From the cell containing the given text, extract its center point as (X, Y) coordinate. 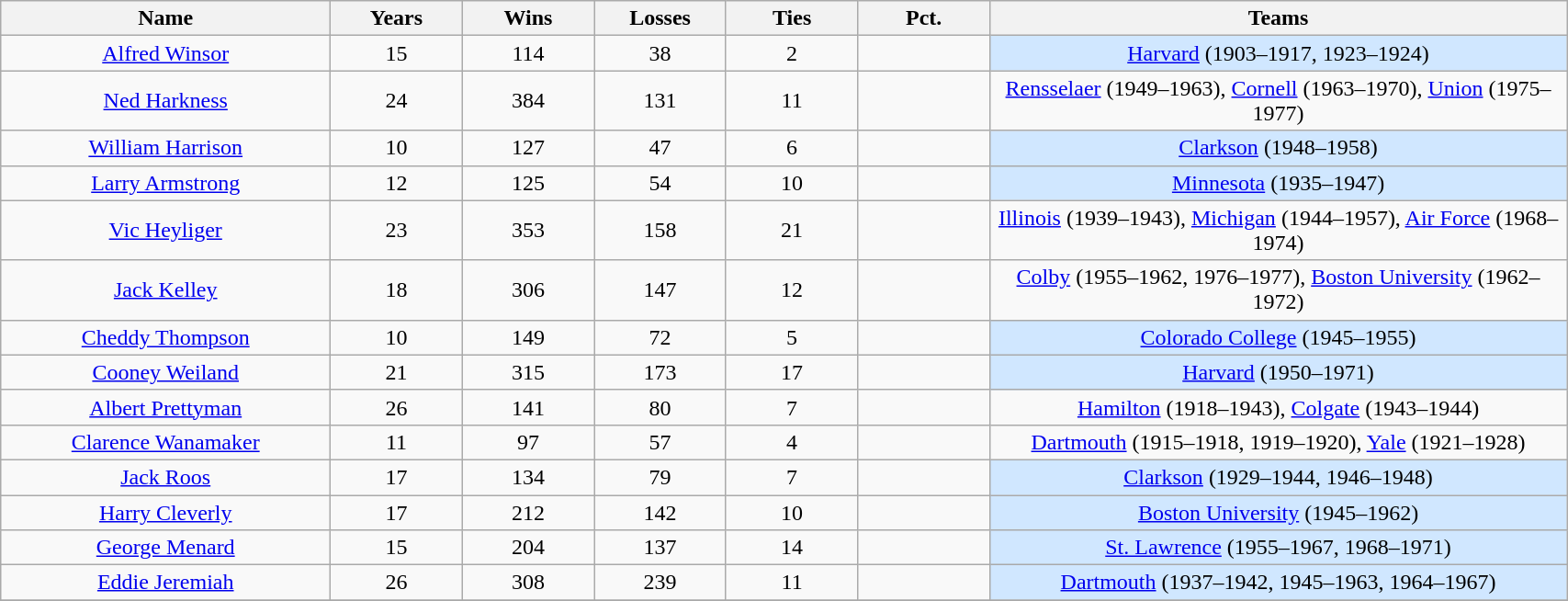
79 (660, 477)
57 (660, 442)
141 (528, 407)
Eddie Jeremiah (165, 583)
Harvard (1950–1971) (1278, 372)
47 (660, 148)
142 (660, 512)
38 (660, 53)
2 (792, 53)
173 (660, 372)
Colby (1955–1962, 1976–1977), Boston University (1962–1972) (1278, 290)
Losses (660, 18)
239 (660, 583)
Minnesota (1935–1947) (1278, 183)
Hamilton (1918–1943), Colgate (1943–1944) (1278, 407)
14 (792, 548)
Rensselaer (1949–1963), Cornell (1963–1970), Union (1975–1977) (1278, 101)
147 (660, 290)
97 (528, 442)
114 (528, 53)
Larry Armstrong (165, 183)
23 (397, 230)
6 (792, 148)
137 (660, 548)
Cooney Weiland (165, 372)
Dartmouth (1937–1942, 1945–1963, 1964–1967) (1278, 583)
Harvard (1903–1917, 1923–1924) (1278, 53)
Vic Heyliger (165, 230)
54 (660, 183)
Illinois (1939–1943), Michigan (1944–1957), Air Force (1968–1974) (1278, 230)
308 (528, 583)
Colorado College (1945–1955) (1278, 337)
Jack Kelley (165, 290)
Boston University (1945–1962) (1278, 512)
306 (528, 290)
St. Lawrence (1955–1967, 1968–1971) (1278, 548)
149 (528, 337)
353 (528, 230)
Clarence Wanamaker (165, 442)
127 (528, 148)
Wins (528, 18)
384 (528, 101)
Jack Roos (165, 477)
131 (660, 101)
80 (660, 407)
4 (792, 442)
Alfred Winsor (165, 53)
Clarkson (1929–1944, 1946–1948) (1278, 477)
Name (165, 18)
134 (528, 477)
Dartmouth (1915–1918, 1919–1920), Yale (1921–1928) (1278, 442)
315 (528, 372)
Pct. (924, 18)
Cheddy Thompson (165, 337)
125 (528, 183)
18 (397, 290)
Harry Cleverly (165, 512)
158 (660, 230)
Ties (792, 18)
Albert Prettyman (165, 407)
212 (528, 512)
Clarkson (1948–1958) (1278, 148)
William Harrison (165, 148)
72 (660, 337)
Ned Harkness (165, 101)
Teams (1278, 18)
George Menard (165, 548)
Years (397, 18)
204 (528, 548)
5 (792, 337)
24 (397, 101)
